Determine the [X, Y] coordinate at the center of the cell enclosing the given text.  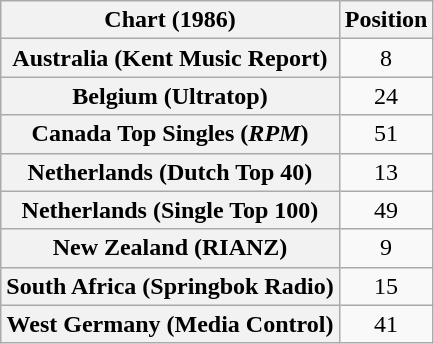
Chart (1986) [170, 20]
15 [386, 286]
41 [386, 324]
Netherlands (Single Top 100) [170, 210]
Position [386, 20]
24 [386, 96]
West Germany (Media Control) [170, 324]
Belgium (Ultratop) [170, 96]
Canada Top Singles (RPM) [170, 134]
Australia (Kent Music Report) [170, 58]
13 [386, 172]
9 [386, 248]
51 [386, 134]
South Africa (Springbok Radio) [170, 286]
8 [386, 58]
49 [386, 210]
Netherlands (Dutch Top 40) [170, 172]
New Zealand (RIANZ) [170, 248]
